For the text-containing cell, return its midpoint in (x, y) coordinate format. 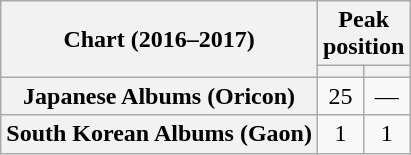
Peakposition (363, 34)
Japanese Albums (Oricon) (160, 96)
— (387, 96)
South Korean Albums (Gaon) (160, 134)
25 (340, 96)
Chart (2016–2017) (160, 39)
